Locate the cell with the specified text and output its (x, y) center coordinate. 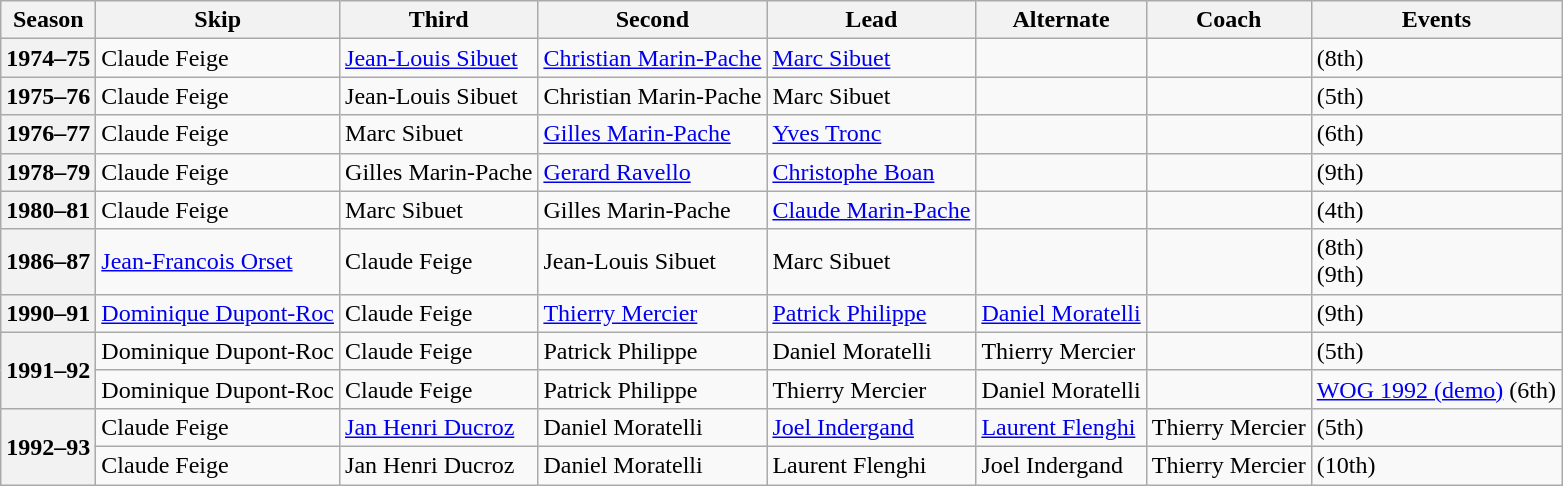
Gerard Ravello (652, 172)
(10th) (1436, 465)
(6th) (1436, 134)
Alternate (1061, 20)
Lead (872, 20)
Coach (1228, 20)
1980–81 (48, 210)
Skip (218, 20)
Second (652, 20)
1974–75 (48, 58)
1975–76 (48, 96)
Third (439, 20)
1992–93 (48, 446)
Events (1436, 20)
Yves Tronc (872, 134)
1990–91 (48, 313)
WOG 1992 (demo) (6th) (1436, 389)
1986–87 (48, 262)
Christophe Boan (872, 172)
(8th) (9th) (1436, 262)
Claude Marin-Pache (872, 210)
Jean-Francois Orset (218, 262)
Season (48, 20)
(8th) (1436, 58)
1991–92 (48, 370)
1978–79 (48, 172)
1976–77 (48, 134)
(4th) (1436, 210)
